Find where the given text appears and provide that cell's center as [X, Y] coordinate. 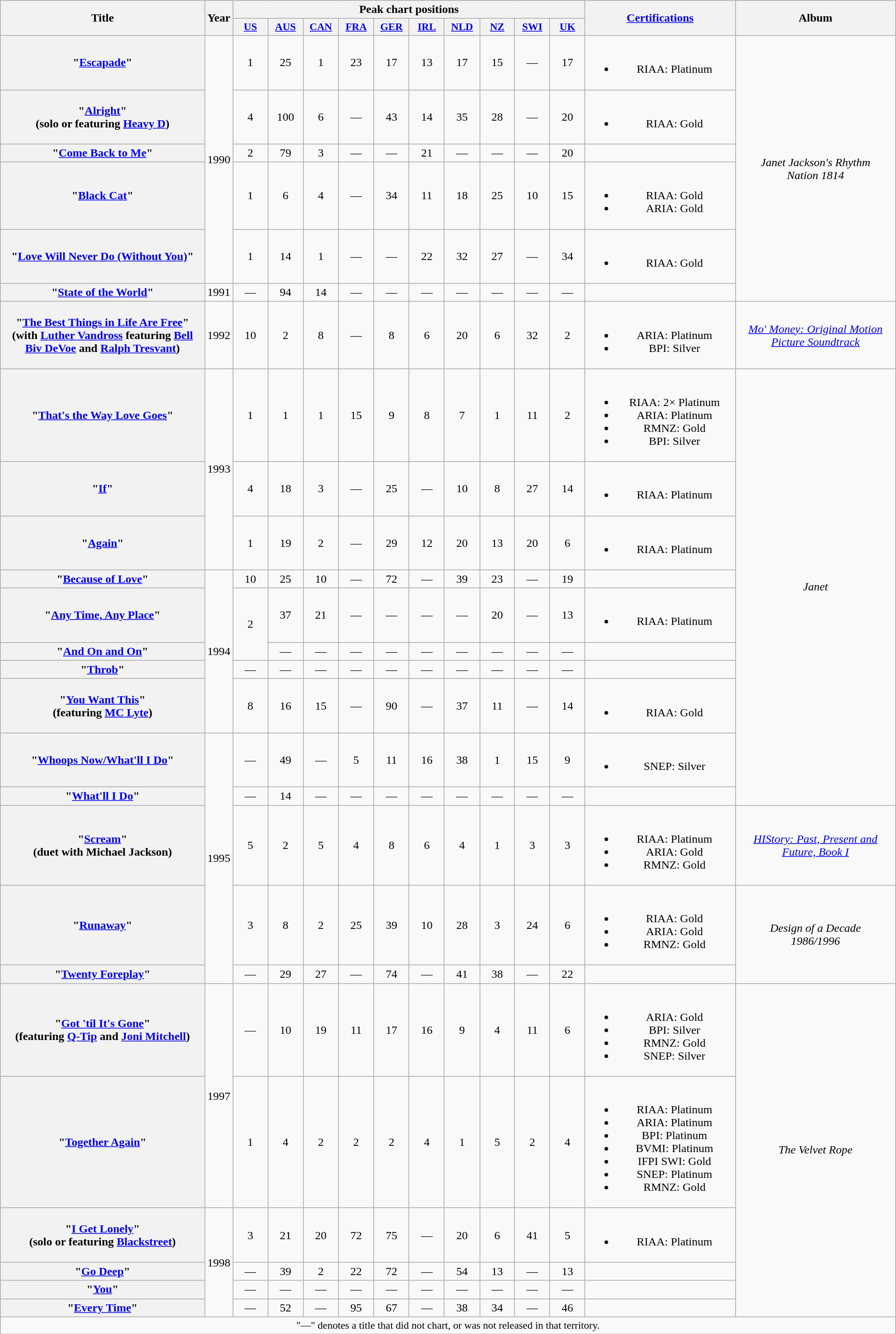
AUS [286, 27]
43 [392, 117]
1993 [219, 469]
Peak chart positions [409, 10]
"Love Will Never Do (Without You)" [102, 257]
"Scream" (duet with Michael Jackson) [102, 846]
"Alright"(solo or featuring Heavy D) [102, 117]
"Every Time" [102, 1308]
NLD [462, 27]
1990 [219, 159]
"Black Cat" [102, 196]
1998 [219, 1262]
NZ [497, 27]
12 [427, 543]
"You Want This" (featuring MC Lyte) [102, 706]
1992 [219, 335]
"The Best Things in Life Are Free" (with Luther Vandross featuring Bell Biv DeVoe and Ralph Tresvant) [102, 335]
RIAA: PlatinumARIA: GoldRMNZ: Gold [660, 846]
RIAA: GoldARIA: Gold [660, 196]
Design of a Decade1986/1996 [816, 935]
95 [356, 1308]
"And On and On" [102, 651]
"Escapade" [102, 62]
1994 [219, 651]
49 [286, 759]
"Got 'til It's Gone"(featuring Q-Tip and Joni Mitchell) [102, 1030]
54 [462, 1271]
RIAA: 2× PlatinumARIA: PlatinumRMNZ: GoldBPI: Silver [660, 415]
90 [392, 706]
Year [219, 18]
"You" [102, 1289]
SWI [532, 27]
100 [286, 117]
"Runaway" [102, 925]
1991 [219, 293]
"Go Deep" [102, 1271]
Janet Jackson's RhythmNation 1814 [816, 169]
1995 [219, 858]
75 [392, 1235]
SNEP: Silver [660, 759]
35 [462, 117]
"Because of Love" [102, 579]
Title [102, 18]
ARIA: PlatinumBPI: Silver [660, 335]
UK [568, 27]
Janet [816, 587]
"That's the Way Love Goes" [102, 415]
US [251, 27]
Certifications [660, 18]
"What'll I Do" [102, 796]
"Any Time, Any Place" [102, 615]
7 [462, 415]
94 [286, 293]
FRA [356, 27]
RIAA: PlatinumARIA: PlatinumBPI: PlatinumBVMI: PlatinumIFPI SWI: GoldSNEP: PlatinumRMNZ: Gold [660, 1142]
"I Get Lonely" (solo or featuring Blackstreet) [102, 1235]
The Velvet Rope [816, 1150]
"State of the World" [102, 293]
74 [392, 974]
"Whoops Now/What'll I Do" [102, 759]
RIAA: GoldARIA: GoldRMNZ: Gold [660, 925]
CAN [321, 27]
"Come Back to Me" [102, 153]
1997 [219, 1096]
GER [392, 27]
79 [286, 153]
ARIA: GoldBPI: SilverRMNZ: GoldSNEP: Silver [660, 1030]
"Together Again" [102, 1142]
IRL [427, 27]
"—" denotes a title that did not chart, or was not released in that territory. [448, 1325]
46 [568, 1308]
"Throb" [102, 669]
"If" [102, 488]
52 [286, 1308]
"Again" [102, 543]
"Twenty Foreplay" [102, 974]
24 [532, 925]
HIStory: Past, Present and Future, Book I [816, 846]
67 [392, 1308]
Mo' Money: Original Motion Picture Soundtrack [816, 335]
Album [816, 18]
